Extract the [x, y] coordinate from the center of the cell holding the provided text.  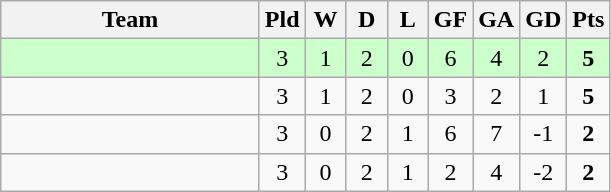
GF [450, 20]
Pts [588, 20]
-2 [544, 172]
GD [544, 20]
-1 [544, 134]
7 [496, 134]
L [408, 20]
GA [496, 20]
Pld [282, 20]
D [366, 20]
W [326, 20]
Team [130, 20]
